Provide the [x, y] coordinate of the cell's center where the given text is located.  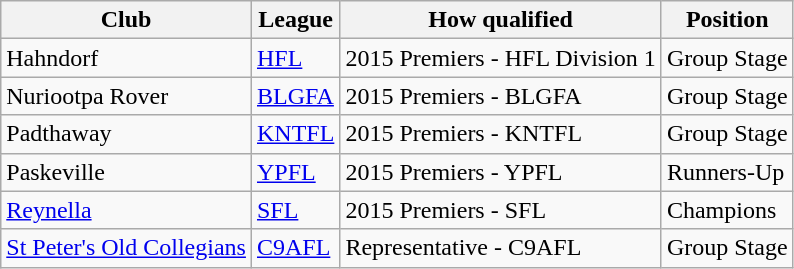
SFL [295, 210]
Champions [727, 210]
Nuriootpa Rover [126, 96]
2015 Premiers - YPFL [500, 172]
Position [727, 20]
HFL [295, 58]
YPFL [295, 172]
2015 Premiers - SFL [500, 210]
Runners-Up [727, 172]
BLGFA [295, 96]
KNTFL [295, 134]
How qualified [500, 20]
Representative - C9AFL [500, 248]
Club [126, 20]
Reynella [126, 210]
St Peter's Old Collegians [126, 248]
League [295, 20]
2015 Premiers - BLGFA [500, 96]
2015 Premiers - KNTFL [500, 134]
Padthaway [126, 134]
Paskeville [126, 172]
Hahndorf [126, 58]
2015 Premiers - HFL Division 1 [500, 58]
C9AFL [295, 248]
